Return [X, Y] of the center of cell containing provided text 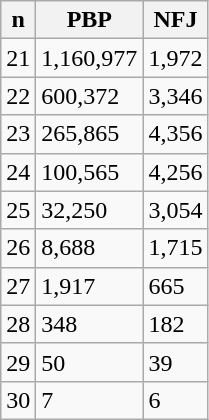
1,160,977 [90, 58]
39 [176, 362]
PBP [90, 20]
24 [18, 172]
265,865 [90, 134]
6 [176, 400]
1,715 [176, 248]
NFJ [176, 20]
348 [90, 324]
3,346 [176, 96]
600,372 [90, 96]
23 [18, 134]
8,688 [90, 248]
25 [18, 210]
100,565 [90, 172]
27 [18, 286]
26 [18, 248]
50 [90, 362]
665 [176, 286]
3,054 [176, 210]
7 [90, 400]
22 [18, 96]
4,356 [176, 134]
182 [176, 324]
1,972 [176, 58]
4,256 [176, 172]
30 [18, 400]
29 [18, 362]
n [18, 20]
28 [18, 324]
1,917 [90, 286]
21 [18, 58]
32,250 [90, 210]
